Extract the (x, y) coordinate from the center of the cell holding the provided text.  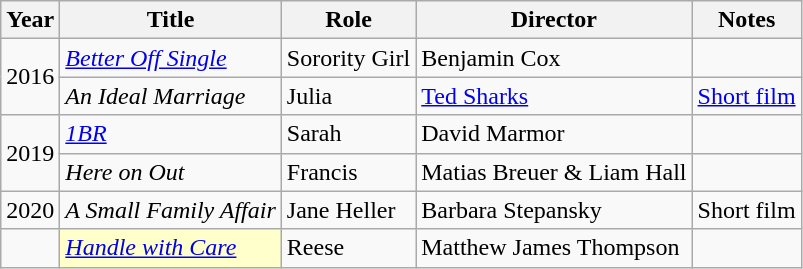
Year (30, 20)
Reese (348, 248)
Handle with Care (171, 248)
Here on Out (171, 172)
David Marmor (554, 134)
Sorority Girl (348, 58)
Role (348, 20)
Julia (348, 96)
Barbara Stepansky (554, 210)
An Ideal Marriage (171, 96)
A Small Family Affair (171, 210)
Matias Breuer & Liam Hall (554, 172)
Better Off Single (171, 58)
2016 (30, 77)
2019 (30, 153)
1BR (171, 134)
Sarah (348, 134)
Director (554, 20)
Benjamin Cox (554, 58)
Francis (348, 172)
Matthew James Thompson (554, 248)
Jane Heller (348, 210)
Ted Sharks (554, 96)
Notes (746, 20)
Title (171, 20)
2020 (30, 210)
